Pinpoint the cell where the given text exists, returning its [X, Y] midpoint coordinate. 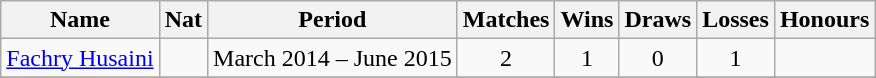
2 [506, 58]
Wins [587, 20]
Name [80, 20]
Honours [824, 20]
Fachry Husaini [80, 58]
Matches [506, 20]
Draws [658, 20]
Losses [736, 20]
March 2014 – June 2015 [333, 58]
Nat [183, 20]
0 [658, 58]
Period [333, 20]
